Pinpoint the cell where the given text exists, returning its (x, y) midpoint coordinate. 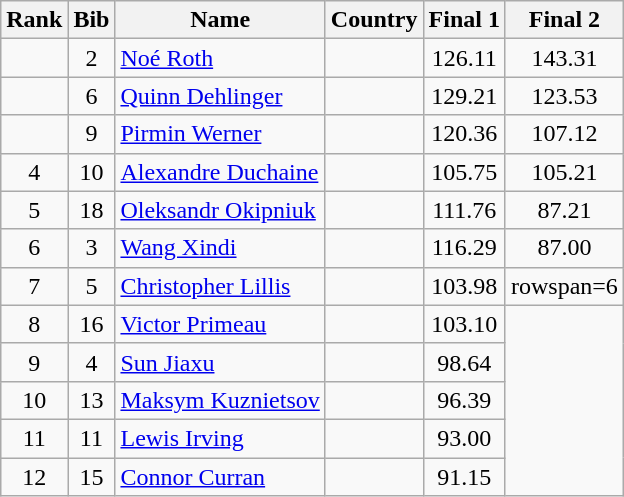
93.00 (464, 438)
16 (92, 324)
Pirmin Werner (220, 134)
Victor Primeau (220, 324)
Name (220, 20)
18 (92, 210)
3 (92, 248)
Alexandre Duchaine (220, 172)
98.64 (464, 362)
123.53 (564, 96)
103.98 (464, 286)
rowspan=6 (564, 286)
Bib (92, 20)
Oleksandr Okipniuk (220, 210)
Christopher Lillis (220, 286)
116.29 (464, 248)
103.10 (464, 324)
Rank (34, 20)
8 (34, 324)
87.21 (564, 210)
105.21 (564, 172)
13 (92, 400)
Maksym Kuznietsov (220, 400)
126.11 (464, 58)
Final 2 (564, 20)
143.31 (564, 58)
111.76 (464, 210)
7 (34, 286)
Noé Roth (220, 58)
Connor Curran (220, 477)
2 (92, 58)
96.39 (464, 400)
Sun Jiaxu (220, 362)
129.21 (464, 96)
105.75 (464, 172)
Country (374, 20)
15 (92, 477)
87.00 (564, 248)
91.15 (464, 477)
107.12 (564, 134)
12 (34, 477)
Lewis Irving (220, 438)
Final 1 (464, 20)
120.36 (464, 134)
Wang Xindi (220, 248)
Quinn Dehlinger (220, 96)
